Scan for the cell matching the given text and deliver its [X, Y] coordinate at center. 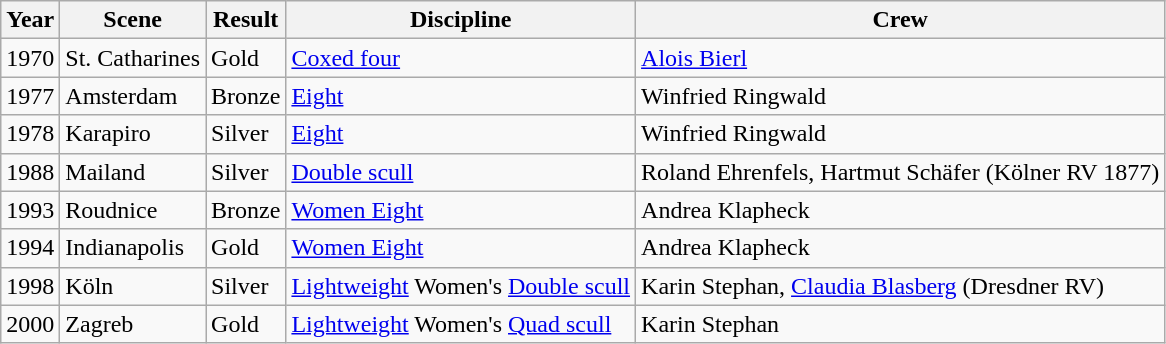
St. Catharines [133, 58]
1994 [30, 248]
Roudnice [133, 210]
1993 [30, 210]
Alois Bierl [900, 58]
1988 [30, 172]
1998 [30, 286]
Mailand [133, 172]
Lightweight Women's Quad scull [461, 324]
Year [30, 20]
Indianapolis [133, 248]
Zagreb [133, 324]
Discipline [461, 20]
Karin Stephan [900, 324]
Scene [133, 20]
Double scull [461, 172]
Lightweight Women's Double scull [461, 286]
Roland Ehrenfels, Hartmut Schäfer (Kölner RV 1877) [900, 172]
Karin Stephan, Claudia Blasberg (Dresdner RV) [900, 286]
1977 [30, 96]
Crew [900, 20]
Coxed four [461, 58]
Karapiro [133, 134]
Köln [133, 286]
1970 [30, 58]
Amsterdam [133, 96]
1978 [30, 134]
2000 [30, 324]
Result [246, 20]
